Pinpoint the cell where the given text exists, returning its (x, y) midpoint coordinate. 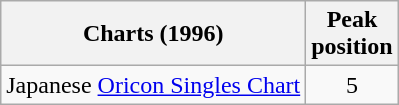
Japanese Oricon Singles Chart (154, 85)
Charts (1996) (154, 34)
Peakposition (352, 34)
5 (352, 85)
